Output the [X, Y] coordinate of the center of the cell containing the given text.  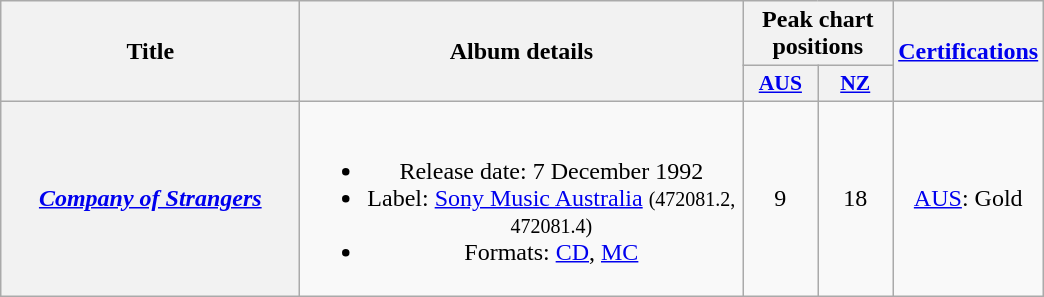
Release date: 7 December 1992Label: Sony Music Australia (472081.2, 472081.4)Formats: CD, MC [522, 198]
Peak chart positions [818, 34]
18 [856, 198]
NZ [856, 84]
Company of Strangers [150, 198]
AUS [780, 84]
Certifications [968, 52]
Album details [522, 52]
AUS: Gold [968, 198]
9 [780, 198]
Title [150, 52]
